Determine the [X, Y] coordinate at the center of the cell enclosing the given text.  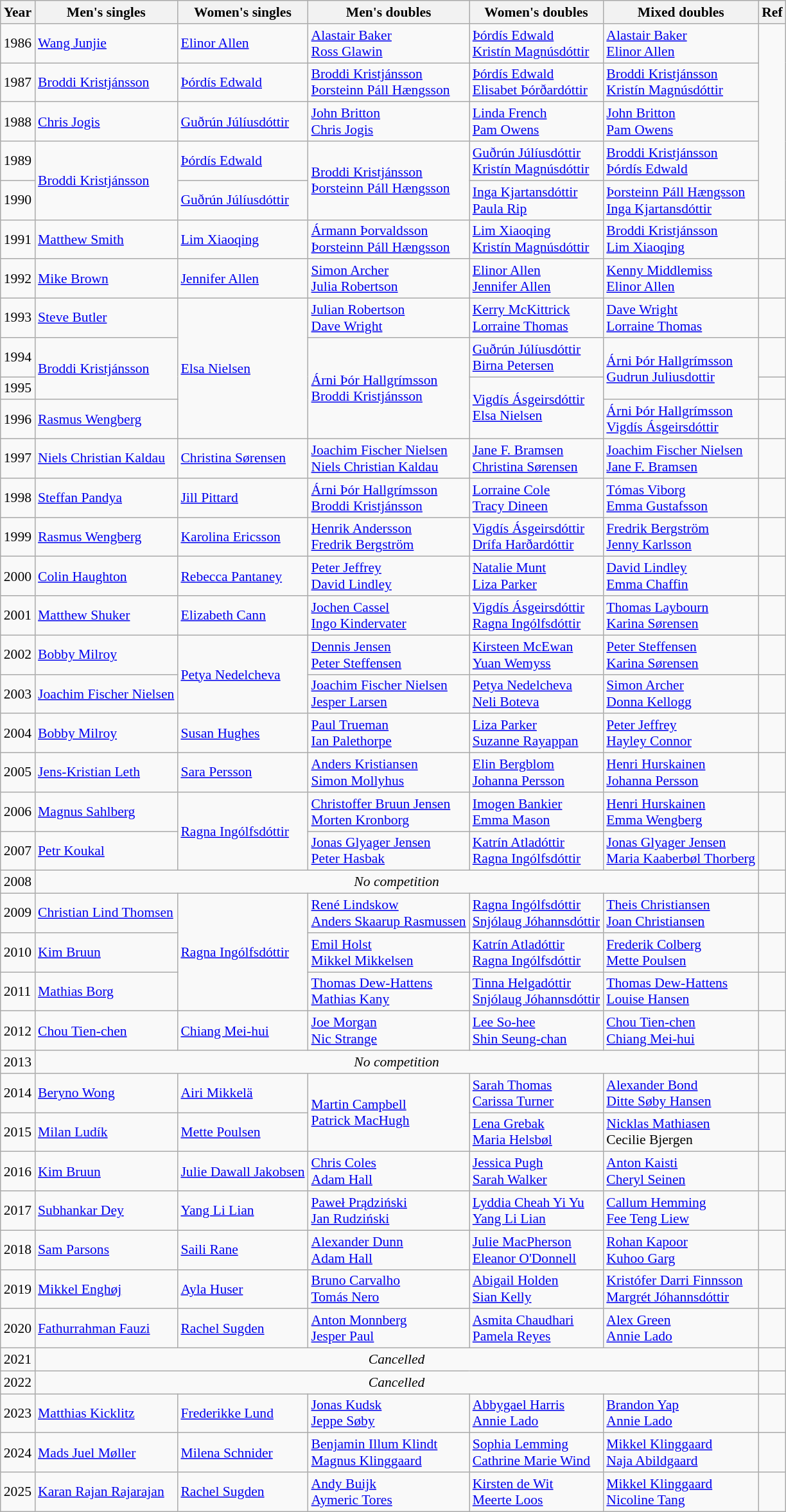
John Britton Pam Owens [681, 122]
Joachim Fischer Nielsen Jesper Larsen [389, 693]
Wang Junjie [106, 44]
Elinor Allen [243, 44]
Mads Juel Møller [106, 1452]
Jonas Glyager Jensen Peter Hasbak [389, 851]
2007 [18, 851]
2011 [18, 991]
Men's doubles [389, 12]
2025 [18, 1492]
Susan Hughes [243, 733]
1998 [18, 498]
Jill Pittard [243, 498]
Sophia Lemming Cathrine Marie Wind [537, 1452]
Steffan Pandya [106, 498]
Chiang Mei-hui [243, 1031]
Mikkel Enghøj [106, 1289]
Year [18, 12]
Lim Xiaoqing Kristín Magnúsdóttir [537, 239]
Ayla Huser [243, 1289]
Broddi Kristjánsson Lim Xiaoqing [681, 239]
Árni Þór Hallgrímsson Vigdís Ásgeirsdóttir [681, 420]
Steve Butler [106, 318]
Vigdís Ásgeirsdóttir Drífa Harðardóttir [537, 537]
Peter Steffensen Karina Sørensen [681, 655]
Callum Hemming Fee Teng Liew [681, 1211]
2013 [18, 1062]
1999 [18, 537]
Nicklas Mathiasen Cecilie Bjergen [681, 1133]
Anton Kaisti Cheryl Seinen [681, 1171]
Lee So-hee Shin Seung-chan [537, 1031]
Ármann Þorvaldsson Þorsteinn Páll Hængsson [389, 239]
Mette Poulsen [243, 1133]
Chris Coles Adam Hall [389, 1171]
2000 [18, 577]
Christina Sørensen [243, 458]
Jonas Kudsk Jeppe Søby [389, 1414]
Andy Buijk Aymeric Tores [389, 1492]
Benjamin Illum Klindt Magnus Klinggaard [389, 1452]
Niels Christian Kaldau [106, 458]
Kirsteen McEwan Yuan Wemyss [537, 655]
Lim Xiaoqing [243, 239]
Paul Trueman Ian Palethorpe [389, 733]
Thomas Dew-Hattens Louise Hansen [681, 991]
Kenny Middlemiss Elinor Allen [681, 279]
Imogen Bankier Emma Mason [537, 812]
Karolina Ericsson [243, 537]
Julie MacPherson Eleanor O'Donnell [537, 1249]
Guðrún Júlíusdóttir Birna Petersen [537, 357]
Subhankar Dey [106, 1211]
Theis Christiansen Joan Christiansen [681, 913]
Karan Rajan Rajarajan [106, 1492]
2009 [18, 913]
Joachim Fischer Nielsen Jane F. Bramsen [681, 458]
Árni Þór Hallgrímsson Gudrun Juliusdottir [681, 369]
2010 [18, 953]
Simon Archer Donna Kellogg [681, 693]
Mathias Borg [106, 991]
Henri Hurskainen Johanna Persson [681, 773]
Yang Li Lian [243, 1211]
Women's doubles [537, 12]
2008 [18, 882]
Peter Jeffrey Hayley Connor [681, 733]
Mikkel Klinggaard Nicoline Tang [681, 1492]
Abbygael Harris Annie Lado [537, 1414]
Lena Grebak Maria Helsbøl [537, 1133]
Christian Lind Thomsen [106, 913]
Vigdís Ásgeirsdóttir Elsa Nielsen [537, 408]
Chris Jogis [106, 122]
1988 [18, 122]
1993 [18, 318]
1997 [18, 458]
2004 [18, 733]
2001 [18, 615]
Vigdís Ásgeirsdóttir Ragna Ingólfsdóttir [537, 615]
Asmita Chaudhari Pamela Reyes [537, 1329]
Elsa Nielsen [243, 369]
Alex Green Annie Lado [681, 1329]
2014 [18, 1093]
1996 [18, 420]
Dennis Jensen Peter Steffensen [389, 655]
Dave Wright Lorraine Thomas [681, 318]
Emil Holst Mikkel Mikkelsen [389, 953]
Frederikke Lund [243, 1414]
Christoffer Bruun Jensen Morten Kronborg [389, 812]
Alastair Baker Elinor Allen [681, 44]
Fredrik Bergström Jenny Karlsson [681, 537]
Magnus Sahlberg [106, 812]
Rohan Kapoor Kuhoo Garg [681, 1249]
Airi Mikkelä [243, 1093]
Alexander Dunn Adam Hall [389, 1249]
Paweł Prądziński Jan Rudziński [389, 1211]
Martin Campbell Patrick MacHugh [389, 1113]
Elinor Allen Jennifer Allen [537, 279]
2024 [18, 1452]
Thomas Laybourn Karina Sørensen [681, 615]
2005 [18, 773]
Broddi Kristjánsson Þórdís Edwald [681, 161]
Broddi Kristjánsson Kristín Magnúsdóttir [681, 82]
1990 [18, 200]
Julie Dawall Jakobsen [243, 1171]
Jennifer Allen [243, 279]
Lorraine Cole Tracy Dineen [537, 498]
Saili Rane [243, 1249]
Mikkel Klinggaard Naja Abildgaard [681, 1452]
Henrik Andersson Fredrik Bergström [389, 537]
David Lindley Emma Chaffin [681, 577]
Jessica Pugh Sarah Walker [537, 1171]
2018 [18, 1249]
Alexander Bond Ditte Søby Hansen [681, 1093]
Jonas Glyager Jensen Maria Kaaberbøl Thorberg [681, 851]
Linda French Pam Owens [537, 122]
Milan Ludík [106, 1133]
Matthias Kicklitz [106, 1414]
Þorsteinn Páll Hængsson Inga Kjartansdóttir [681, 200]
Peter Jeffrey David Lindley [389, 577]
Chou Tien-chen Chiang Mei-hui [681, 1031]
Sam Parsons [106, 1249]
Petya Nedelcheva Neli Boteva [537, 693]
2020 [18, 1329]
2012 [18, 1031]
Þórdís Edwald Elisabet Þórðardóttir [537, 82]
Frederik Colberg Mette Poulsen [681, 953]
Mixed doubles [681, 12]
Alastair Baker Ross Glawin [389, 44]
Mike Brown [106, 279]
2015 [18, 1133]
Jane F. Bramsen Christina Sørensen [537, 458]
Bruno Carvalho Tomás Nero [389, 1289]
René Lindskow Anders Skaarup Rasmussen [389, 913]
Ragna Ingólfsdóttir Snjólaug Jóhannsdóttir [537, 913]
2016 [18, 1171]
Ref [772, 12]
2003 [18, 693]
Henri Hurskainen Emma Wengberg [681, 812]
1994 [18, 357]
Kerry McKittrick Lorraine Thomas [537, 318]
1995 [18, 388]
Inga Kjartansdóttir Paula Rip [537, 200]
Kirsten de Wit Meerte Loos [537, 1492]
Thomas Dew-Hattens Mathias Kany [389, 991]
Fathurrahman Fauzi [106, 1329]
Natalie Munt Liza Parker [537, 577]
Men's singles [106, 12]
Guðrún Júlíusdóttir Kristín Magnúsdóttir [537, 161]
1987 [18, 82]
Matthew Shuker [106, 615]
Anders Kristiansen Simon Mollyhus [389, 773]
Joe Morgan Nic Strange [389, 1031]
Brandon Yap Annie Lado [681, 1414]
John Britton Chris Jogis [389, 122]
Joachim Fischer Nielsen Niels Christian Kaldau [389, 458]
Jens-Kristian Leth [106, 773]
2002 [18, 655]
2022 [18, 1382]
Julian Robertson Dave Wright [389, 318]
Matthew Smith [106, 239]
Jochen Cassel Ingo Kindervater [389, 615]
Joachim Fischer Nielsen [106, 693]
Lyddia Cheah Yi Yu Yang Li Lian [537, 1211]
Elizabeth Cann [243, 615]
1991 [18, 239]
Liza Parker Suzanne Rayappan [537, 733]
2006 [18, 812]
2021 [18, 1360]
Tómas Viborg Emma Gustafsson [681, 498]
Colin Haughton [106, 577]
2017 [18, 1211]
Kristófer Darri Finnsson Margrét Jóhannsdóttir [681, 1289]
1989 [18, 161]
Chou Tien-chen [106, 1031]
Sarah Thomas Carissa Turner [537, 1093]
1992 [18, 279]
Abigail Holden Sian Kelly [537, 1289]
Rebecca Pantaney [243, 577]
Elin Bergblom Johanna Persson [537, 773]
2023 [18, 1414]
1986 [18, 44]
Women's singles [243, 12]
Petya Nedelcheva [243, 674]
Þórdís Edwald Kristín Magnúsdóttir [537, 44]
Tinna Helgadóttir Snjólaug Jóhannsdóttir [537, 991]
Beryno Wong [106, 1093]
Petr Koukal [106, 851]
Anton Monnberg Jesper Paul [389, 1329]
Sara Persson [243, 773]
Milena Schnider [243, 1452]
2019 [18, 1289]
Simon Archer Julia Robertson [389, 279]
